From the cell containing the given text, extract its center point as [x, y] coordinate. 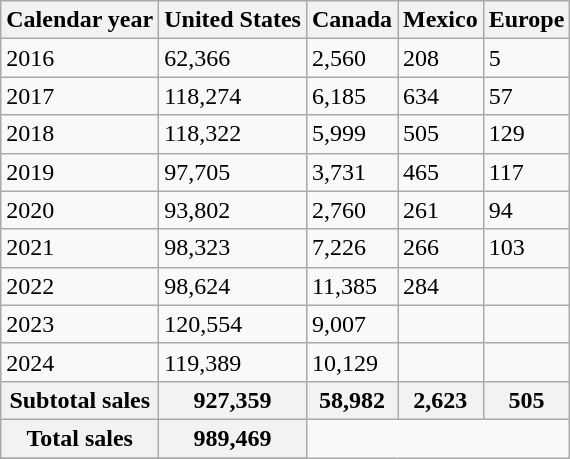
2019 [80, 172]
2,623 [441, 400]
117 [526, 172]
11,385 [352, 286]
2018 [80, 134]
57 [526, 96]
10,129 [352, 362]
United States [233, 20]
2016 [80, 58]
3,731 [352, 172]
118,322 [233, 134]
2020 [80, 210]
98,323 [233, 248]
5 [526, 58]
94 [526, 210]
7,226 [352, 248]
9,007 [352, 324]
Subtotal sales [80, 400]
2,760 [352, 210]
266 [441, 248]
284 [441, 286]
2017 [80, 96]
120,554 [233, 324]
98,624 [233, 286]
5,999 [352, 134]
Canada [352, 20]
2024 [80, 362]
465 [441, 172]
989,469 [233, 438]
Europe [526, 20]
Mexico [441, 20]
6,185 [352, 96]
93,802 [233, 210]
103 [526, 248]
58,982 [352, 400]
2,560 [352, 58]
118,274 [233, 96]
927,359 [233, 400]
208 [441, 58]
Calendar year [80, 20]
97,705 [233, 172]
Total sales [80, 438]
634 [441, 96]
2022 [80, 286]
261 [441, 210]
2021 [80, 248]
129 [526, 134]
119,389 [233, 362]
62,366 [233, 58]
2023 [80, 324]
